Identify which cell holds the provided text, then report its (X, Y) central coordinate. 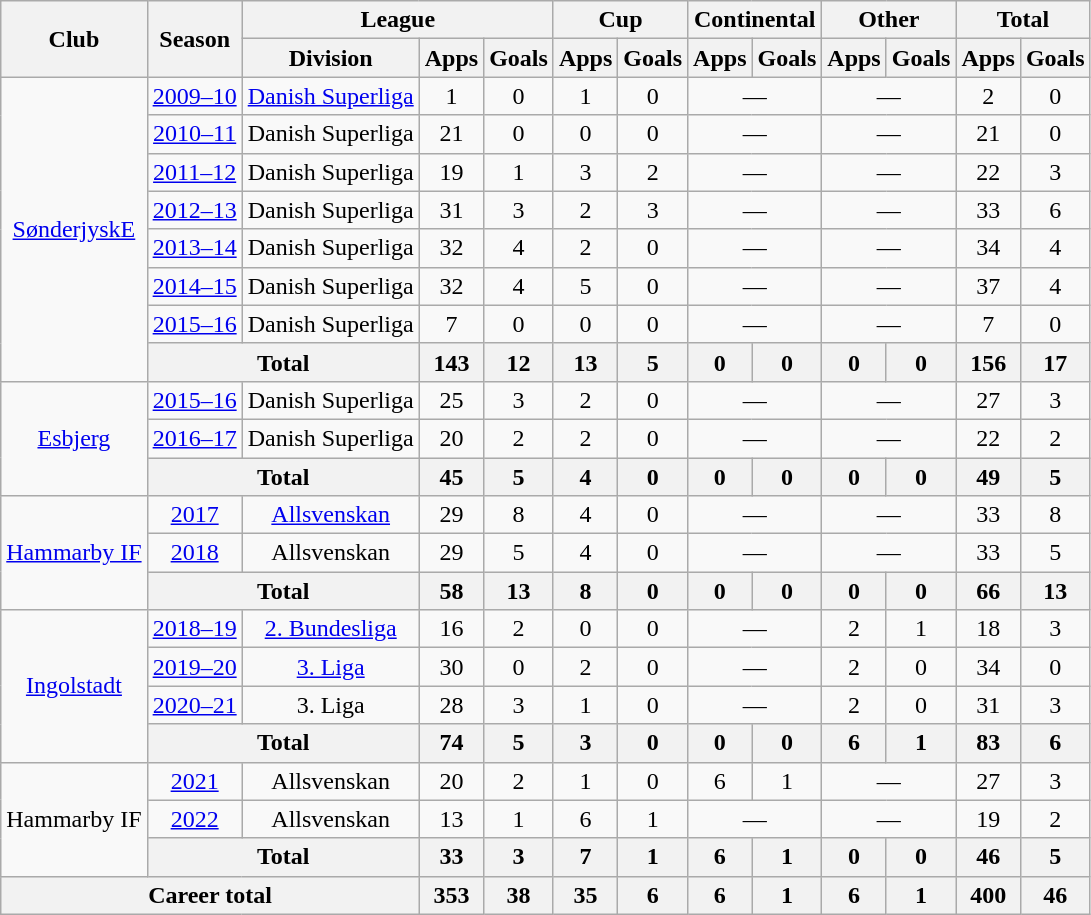
Club (74, 39)
2018 (194, 553)
Division (330, 58)
28 (451, 705)
League (398, 20)
2012–13 (194, 210)
49 (988, 477)
83 (988, 743)
38 (519, 895)
17 (1055, 362)
2014–15 (194, 286)
16 (451, 629)
143 (451, 362)
2018–19 (194, 629)
37 (988, 286)
2011–12 (194, 172)
2017 (194, 515)
Cup (620, 20)
58 (451, 591)
Continental (755, 20)
30 (451, 667)
2021 (194, 781)
2010–11 (194, 134)
2013–14 (194, 248)
Other (889, 20)
2020–21 (194, 705)
Career total (210, 895)
Ingolstadt (74, 686)
400 (988, 895)
25 (451, 400)
45 (451, 477)
Esbjerg (74, 438)
66 (988, 591)
SønderjyskE (74, 229)
12 (519, 362)
2022 (194, 819)
353 (451, 895)
35 (585, 895)
74 (451, 743)
2009–10 (194, 96)
18 (988, 629)
2. Bundesliga (330, 629)
2019–20 (194, 667)
2016–17 (194, 438)
156 (988, 362)
Season (194, 39)
